Provide the (x, y) coordinate of the cell's center where the given text is located.  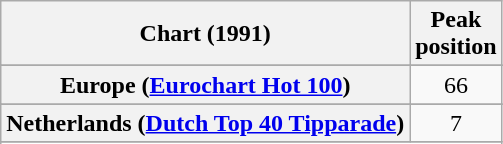
Europe (Eurochart Hot 100) (206, 85)
66 (456, 85)
Netherlands (Dutch Top 40 Tipparade) (206, 123)
Chart (1991) (206, 34)
Peakposition (456, 34)
7 (456, 123)
